Pinpoint the cell where the given text exists, returning its [X, Y] midpoint coordinate. 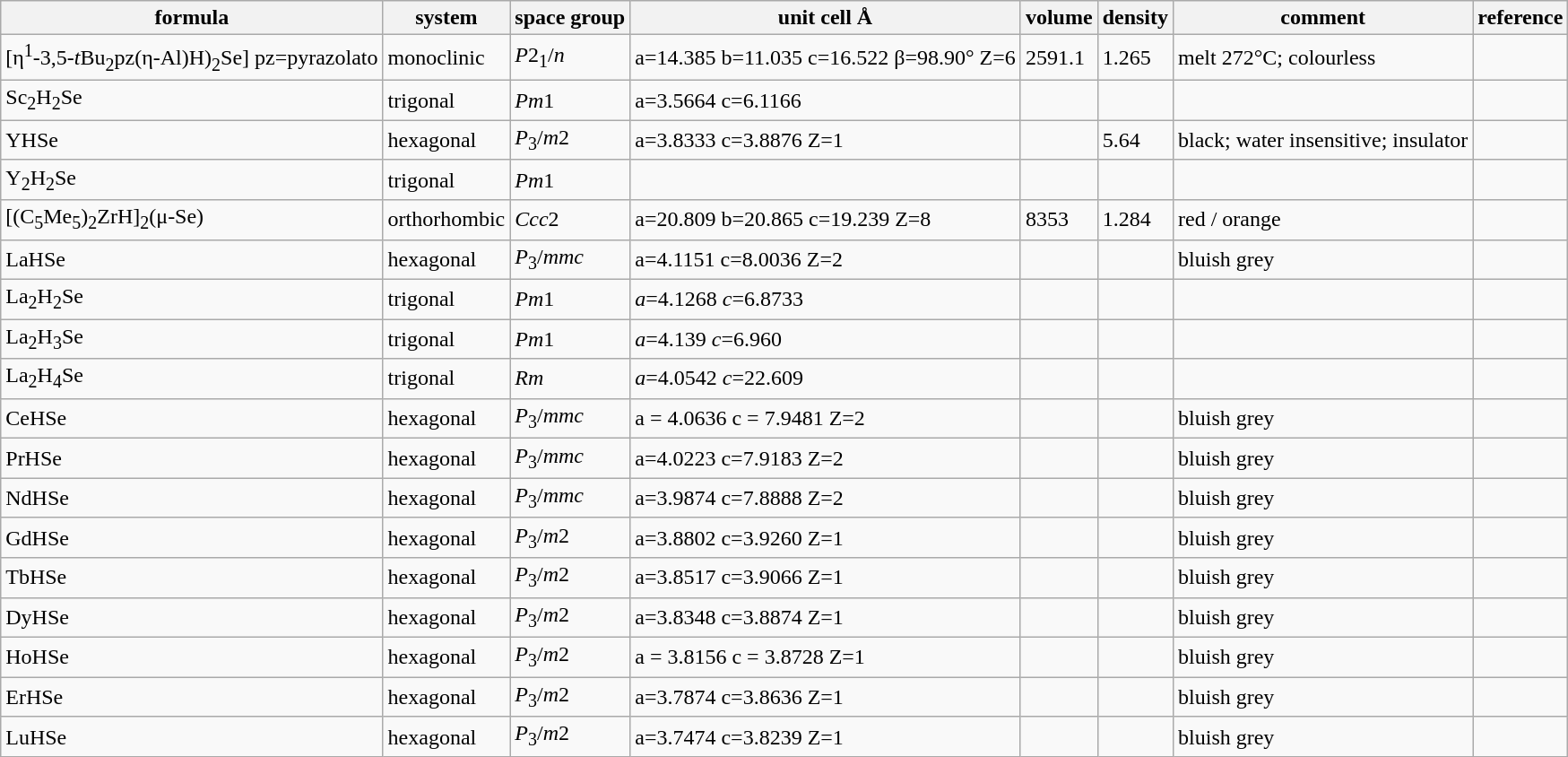
a=14.385 b=11.035 c=16.522 β=98.90° Z=6 [826, 57]
a=3.8517 c=3.9066 Z=1 [826, 578]
P21/n [570, 57]
1.265 [1135, 57]
unit cell Å [826, 18]
Y2H2Se [192, 179]
black; water insensitive; insulator [1323, 140]
red / orange [1323, 220]
LaHSe [192, 259]
5.64 [1135, 140]
a=3.7874 c=3.8636 Z=1 [826, 697]
system [446, 18]
[η1-3,5-tBu2pz(η-Al)H)2Se] pz=pyrazolato [192, 57]
NdHSe [192, 498]
reference [1520, 18]
YHSe [192, 140]
a=3.8802 c=3.9260 Z=1 [826, 537]
ErHSe [192, 697]
TbHSe [192, 578]
a=4.0223 c=7.9183 Z=2 [826, 458]
volume [1059, 18]
a=20.809 b=20.865 c=19.239 Z=8 [826, 220]
HoHSe [192, 657]
a=3.9874 c=7.8888 Z=2 [826, 498]
a=4.1151 c=8.0036 Z=2 [826, 259]
La2H2Se [192, 299]
a=4.139 c=6.960 [826, 339]
a=3.5664 c=6.1166 [826, 100]
DyHSe [192, 617]
LuHSe [192, 736]
8353 [1059, 220]
CeHSe [192, 418]
Sc2H2Se [192, 100]
a=3.8348 c=3.8874 Z=1 [826, 617]
2591.1 [1059, 57]
a = 4.0636 c = 7.9481 Z=2 [826, 418]
GdHSe [192, 537]
a=3.8333 c=3.8876 Z=1 [826, 140]
orthorhombic [446, 220]
melt 272°C; colourless [1323, 57]
[(C5Me5)2ZrH]2(μ-Se) [192, 220]
formula [192, 18]
La2H3Se [192, 339]
Rm [570, 378]
comment [1323, 18]
a = 3.8156 c = 3.8728 Z=1 [826, 657]
a=4.0542 c=22.609 [826, 378]
PrHSe [192, 458]
space group [570, 18]
1.284 [1135, 220]
a=4.1268 c=6.8733 [826, 299]
density [1135, 18]
Ccc2 [570, 220]
La2H4Se [192, 378]
monoclinic [446, 57]
a=3.7474 c=3.8239 Z=1 [826, 736]
